Find where the given text appears and provide that cell's center as [x, y] coordinate. 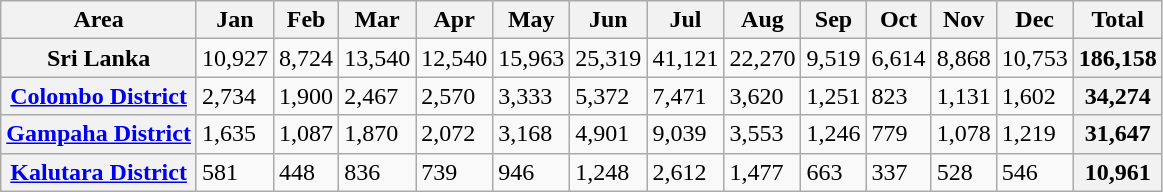
337 [898, 172]
15,963 [532, 58]
12,540 [454, 58]
2,734 [234, 96]
4,901 [608, 134]
1,635 [234, 134]
Jul [686, 20]
581 [234, 172]
Gampaha District [99, 134]
2,612 [686, 172]
3,620 [762, 96]
1,131 [964, 96]
Apr [454, 20]
823 [898, 96]
Colombo District [99, 96]
1,870 [378, 134]
10,753 [1034, 58]
25,319 [608, 58]
1,078 [964, 134]
8,724 [306, 58]
779 [898, 134]
Feb [306, 20]
1,251 [834, 96]
3,333 [532, 96]
Oct [898, 20]
9,519 [834, 58]
Kalutara District [99, 172]
8,868 [964, 58]
9,039 [686, 134]
1,900 [306, 96]
13,540 [378, 58]
1,087 [306, 134]
546 [1034, 172]
663 [834, 172]
5,372 [608, 96]
Total [1118, 20]
10,961 [1118, 172]
Mar [378, 20]
1,477 [762, 172]
739 [454, 172]
3,168 [532, 134]
1,219 [1034, 134]
3,553 [762, 134]
10,927 [234, 58]
836 [378, 172]
Area [99, 20]
Nov [964, 20]
186,158 [1118, 58]
528 [964, 172]
Aug [762, 20]
22,270 [762, 58]
1,248 [608, 172]
448 [306, 172]
Jun [608, 20]
2,072 [454, 134]
1,246 [834, 134]
2,570 [454, 96]
6,614 [898, 58]
2,467 [378, 96]
34,274 [1118, 96]
31,647 [1118, 134]
May [532, 20]
946 [532, 172]
Jan [234, 20]
Dec [1034, 20]
Sep [834, 20]
41,121 [686, 58]
7,471 [686, 96]
1,602 [1034, 96]
Sri Lanka [99, 58]
